Find where the given text appears and provide that cell's center as (X, Y) coordinate. 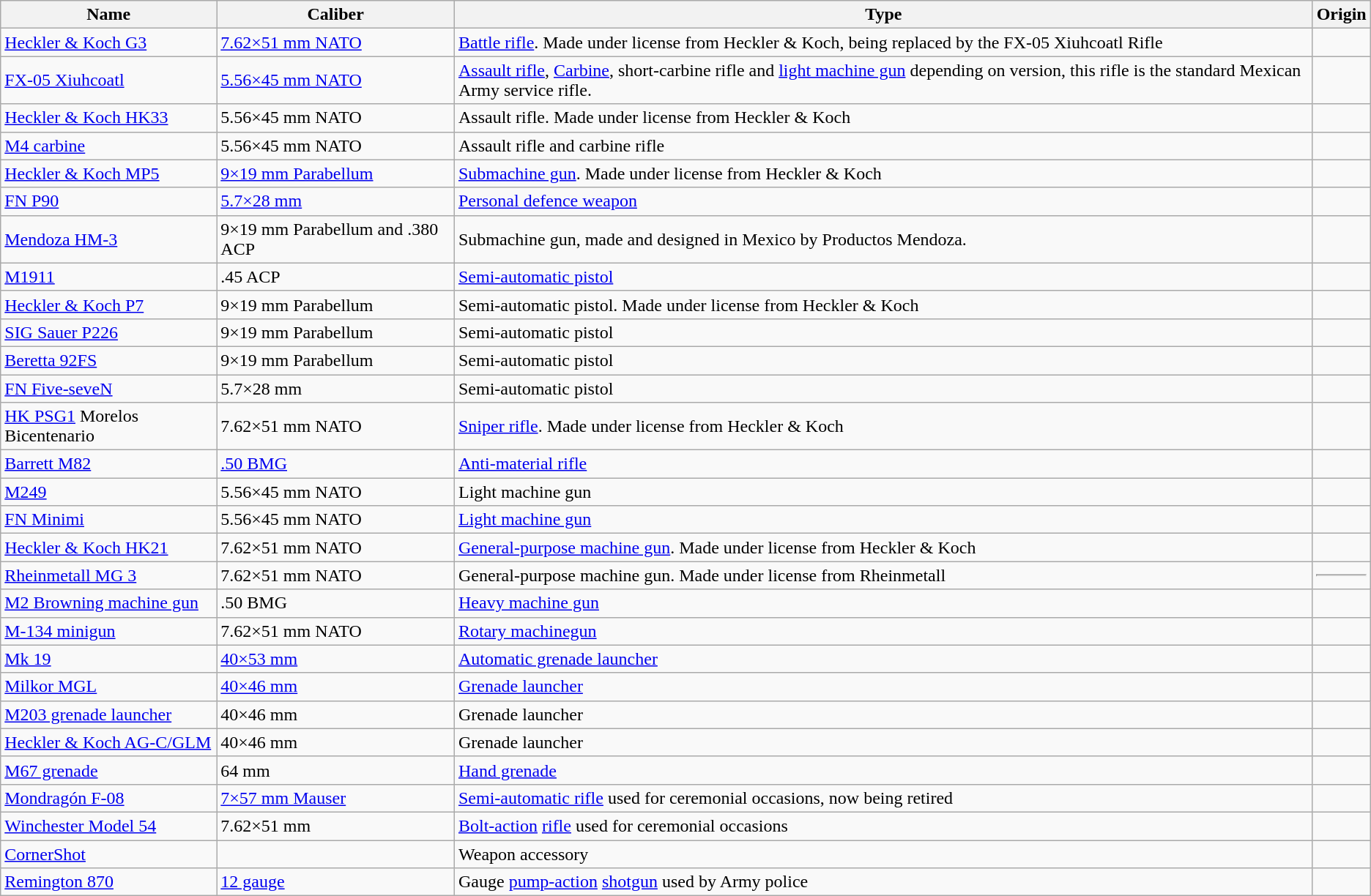
Mendoza HM-3 (108, 239)
Type (883, 15)
9×19 mm Parabellum and .380 ACP (335, 239)
FX-05 Xiuhcoatl (108, 81)
Origin (1342, 15)
12 gauge (335, 882)
Milkor MGL (108, 687)
M4 carbine (108, 146)
M67 grenade (108, 770)
Sniper rifle. Made under license from Heckler & Koch (883, 426)
Heavy machine gun (883, 603)
Heckler & Koch G3 (108, 42)
64 mm (335, 770)
Assault rifle and carbine rifle (883, 146)
Bolt-action rifle used for ceremonial occasions (883, 826)
Battle rifle. Made under license from Heckler & Koch, being replaced by the FX-05 Xiuhcoatl Rifle (883, 42)
General-purpose machine gun. Made under license from Heckler & Koch (883, 548)
Heckler & Koch AG-C/GLM (108, 742)
Assault rifle, Carbine, short-carbine rifle and light machine gun depending on version, this rifle is the standard Mexican Army service rifle. (883, 81)
Rotary machinegun (883, 631)
HK PSG1 Morelos Bicentenario (108, 426)
M2 Browning machine gun (108, 603)
Submachine gun, made and designed in Mexico by Productos Mendoza. (883, 239)
Beretta 92FS (108, 360)
Heckler & Koch HK21 (108, 548)
M1911 (108, 277)
Rheinmetall MG 3 (108, 575)
FN P90 (108, 201)
General-purpose machine gun. Made under license from Rheinmetall (883, 575)
Heckler & Koch MP5 (108, 173)
Weapon accessory (883, 854)
Barrett M82 (108, 464)
Heckler & Koch HK33 (108, 118)
Semi-automatic rifle used for ceremonial occasions, now being retired (883, 798)
Mondragón F-08 (108, 798)
Gauge pump-action shotgun used by Army police (883, 882)
M249 (108, 492)
Semi-automatic pistol. Made under license from Heckler & Koch (883, 305)
40×53 mm (335, 659)
Assault rifle. Made under license from Heckler & Koch (883, 118)
7.62×51 mm (335, 826)
Remington 870 (108, 882)
Submachine gun. Made under license from Heckler & Koch (883, 173)
FN Minimi (108, 520)
Winchester Model 54 (108, 826)
Caliber (335, 15)
7×57 mm Mauser (335, 798)
Mk 19 (108, 659)
Anti-material rifle (883, 464)
SIG Sauer P226 (108, 332)
CornerShot (108, 854)
M-134 minigun (108, 631)
Hand grenade (883, 770)
.45 ACP (335, 277)
Personal defence weapon (883, 201)
Name (108, 15)
FN Five-seveN (108, 389)
M203 grenade launcher (108, 714)
Automatic grenade launcher (883, 659)
Heckler & Koch P7 (108, 305)
